Detect which cell encompasses the target text, then output its [X, Y] center coordinate. 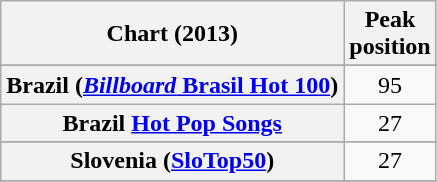
95 [390, 85]
Brazil (Billboard Brasil Hot 100) [172, 85]
Peakposition [390, 34]
Slovenia (SloTop50) [172, 161]
Chart (2013) [172, 34]
Brazil Hot Pop Songs [172, 123]
